Detect which cell encompasses the target text, then output its [x, y] center coordinate. 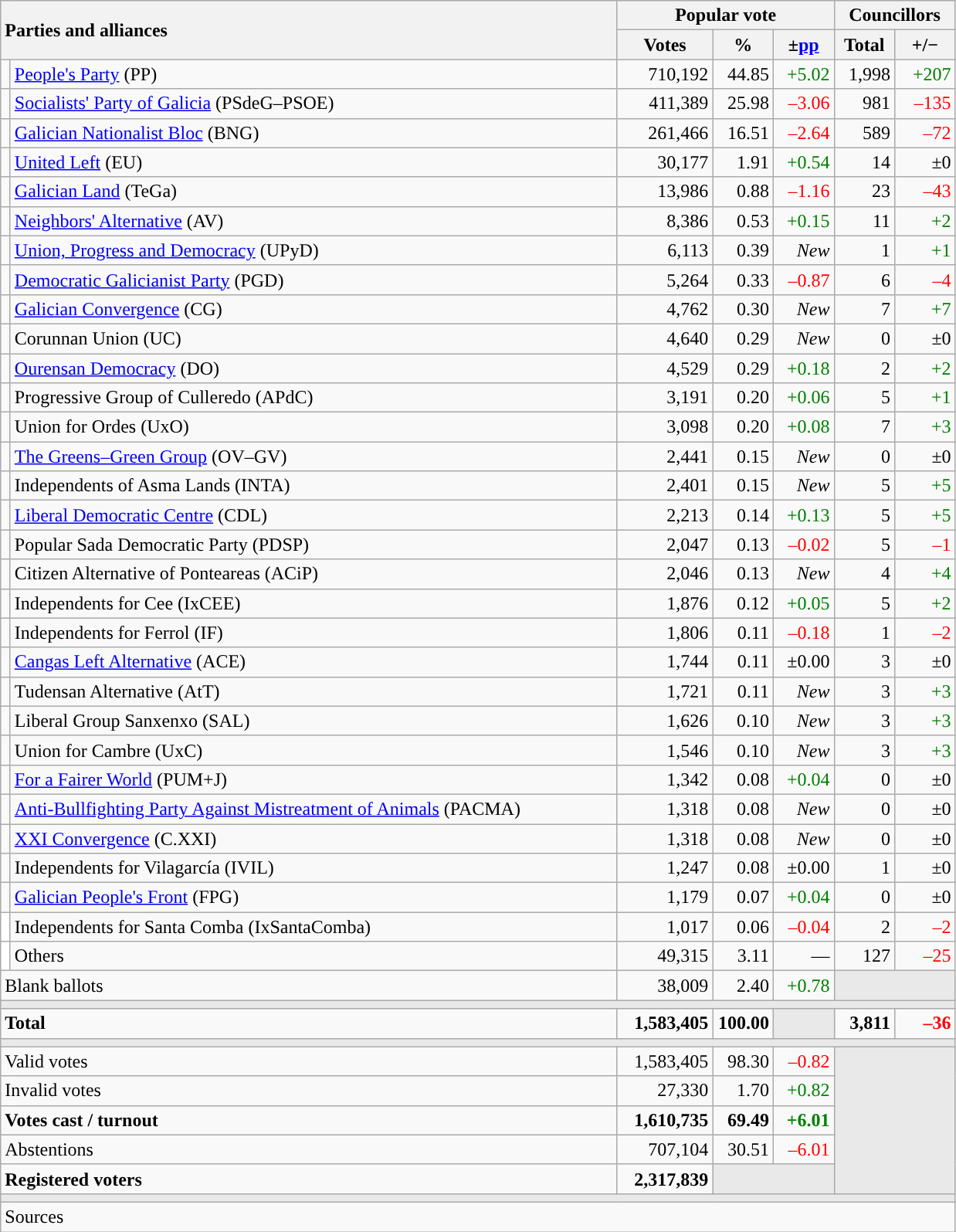
Blank ballots [309, 986]
1,610,735 [665, 1120]
Union, Progress and Democracy (UPyD) [314, 250]
98.30 [743, 1061]
3.11 [743, 956]
2,047 [665, 545]
–6.01 [803, 1149]
44.85 [743, 74]
Invalid votes [309, 1091]
United Left (EU) [314, 162]
2,401 [665, 486]
23 [865, 192]
1,806 [665, 633]
710,192 [665, 74]
0.14 [743, 515]
+4 [925, 574]
Corunnan Union (UC) [314, 338]
Votes cast / turnout [309, 1120]
4 [865, 574]
3,811 [865, 1023]
+/− [925, 45]
Galician Nationalist Bloc (BNG) [314, 133]
1,744 [665, 662]
Anti-Bullfighting Party Against Mistreatment of Animals (PACMA) [314, 809]
Registered voters [309, 1179]
+0.54 [803, 162]
Independents of Asma Lands (INTA) [314, 486]
–3.06 [803, 104]
The Greens–Green Group (OV–GV) [314, 456]
1,342 [665, 779]
Liberal Democratic Centre (CDL) [314, 515]
30.51 [743, 1149]
0.12 [743, 603]
Galician Convergence (CG) [314, 309]
2.40 [743, 986]
+0.05 [803, 603]
Democratic Galicianist Party (PGD) [314, 280]
–72 [925, 133]
–1.16 [803, 192]
XXI Convergence (C.XXI) [314, 838]
— [803, 956]
2,441 [665, 456]
Union for Cambre (UxC) [314, 750]
Valid votes [309, 1061]
0.53 [743, 221]
–0.87 [803, 280]
±pp [803, 45]
4,529 [665, 368]
Parties and alliances [309, 30]
–2.64 [803, 133]
Ourensan Democracy (DO) [314, 368]
+7 [925, 309]
Others [314, 956]
Neighbors' Alternative (AV) [314, 221]
16.51 [743, 133]
1,626 [665, 721]
1,876 [665, 603]
4,640 [665, 338]
1,998 [865, 74]
+0.15 [803, 221]
–25 [925, 956]
Sources [478, 1217]
–43 [925, 192]
589 [865, 133]
6 [865, 280]
11 [865, 221]
5,264 [665, 280]
Popular Sada Democratic Party (PDSP) [314, 545]
30,177 [665, 162]
25.98 [743, 104]
Union for Ordes (UxO) [314, 427]
+0.18 [803, 368]
69.49 [743, 1120]
–4 [925, 280]
49,315 [665, 956]
+0.78 [803, 986]
+207 [925, 74]
0.30 [743, 309]
0.88 [743, 192]
Votes [665, 45]
+5.02 [803, 74]
127 [865, 956]
–0.04 [803, 927]
2,046 [665, 574]
+0.82 [803, 1091]
0.39 [743, 250]
1.70 [743, 1091]
0.07 [743, 898]
2,213 [665, 515]
707,104 [665, 1149]
Councillors [894, 15]
100.00 [743, 1023]
4,762 [665, 309]
0.06 [743, 927]
38,009 [665, 986]
–36 [925, 1023]
+0.06 [803, 398]
1,247 [665, 868]
3,098 [665, 427]
+0.08 [803, 427]
261,466 [665, 133]
Socialists' Party of Galicia (PSdeG–PSOE) [314, 104]
14 [865, 162]
Liberal Group Sanxenxo (SAL) [314, 721]
1,017 [665, 927]
13,986 [665, 192]
–1 [925, 545]
–0.82 [803, 1061]
3,191 [665, 398]
–135 [925, 104]
1,179 [665, 898]
8,386 [665, 221]
411,389 [665, 104]
For a Fairer World (PUM+J) [314, 779]
–0.18 [803, 633]
Abstentions [309, 1149]
Progressive Group of Culleredo (APdC) [314, 398]
1,546 [665, 750]
1.91 [743, 162]
–0.02 [803, 545]
27,330 [665, 1091]
Independents for Santa Comba (IxSantaComba) [314, 927]
% [743, 45]
People's Party (PP) [314, 74]
981 [865, 104]
2,317,839 [665, 1179]
+6.01 [803, 1120]
Independents for Cee (IxCEE) [314, 603]
Tudensan Alternative (AtT) [314, 691]
Independents for Vilagarcía (IVIL) [314, 868]
Cangas Left Alternative (ACE) [314, 662]
6,113 [665, 250]
1,721 [665, 691]
Popular vote [726, 15]
+0.13 [803, 515]
Citizen Alternative of Ponteareas (ACiP) [314, 574]
Independents for Ferrol (IF) [314, 633]
0.33 [743, 280]
Galician Land (TeGa) [314, 192]
Galician People's Front (FPG) [314, 898]
